From the cell containing the given text, extract its center point as (X, Y) coordinate. 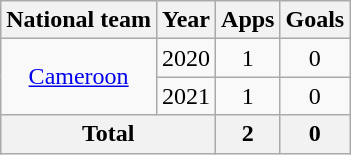
Goals (315, 20)
Apps (248, 20)
Year (186, 20)
Cameroon (79, 77)
2021 (186, 96)
2020 (186, 58)
Total (108, 134)
2 (248, 134)
National team (79, 20)
